Detect which cell encompasses the target text, then output its [X, Y] center coordinate. 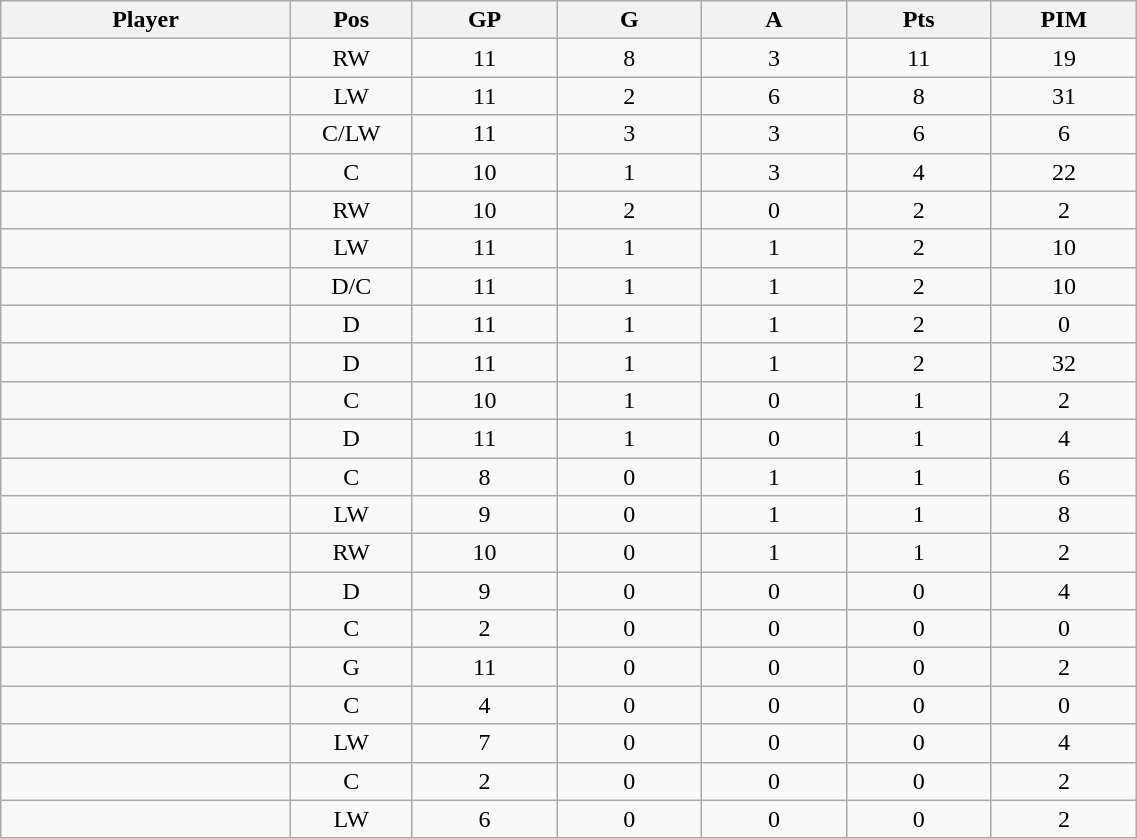
22 [1064, 172]
A [774, 20]
PIM [1064, 20]
Player [146, 20]
Pts [918, 20]
Pos [351, 20]
C/LW [351, 134]
GP [484, 20]
7 [484, 743]
32 [1064, 362]
D/C [351, 286]
31 [1064, 96]
19 [1064, 58]
